For the text-containing cell, return its midpoint in [X, Y] coordinate format. 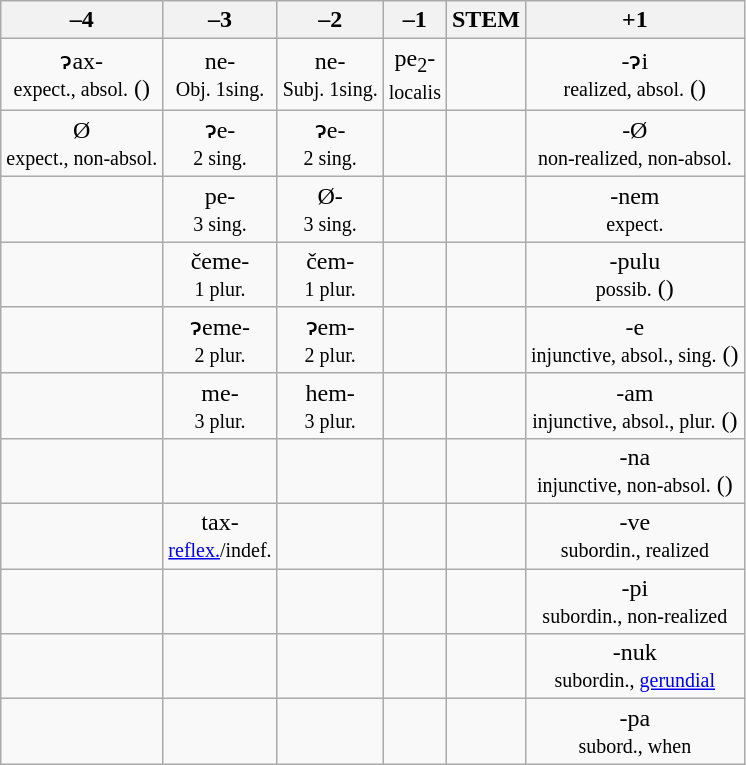
Ø expect., non-absol. [82, 144]
–3 [220, 20]
pe2- localis [414, 74]
Ø- 3 sing. [330, 210]
-ve subordin., realized [636, 536]
ne- Obj. 1sing. [220, 74]
+1 [636, 20]
-pi subordin., non-realized [636, 602]
-na injunctive, non-absol. () [636, 470]
-e injunctive, absol., sing. () [636, 340]
–2 [330, 20]
-nem expect. [636, 210]
-pa subord., when [636, 732]
-ɂi realized, absol. () [636, 74]
ɂem- 2 plur. [330, 340]
ɂax- expect., absol. () [82, 74]
hem- 3 plur. [330, 406]
ne- Subj. 1sing. [330, 74]
-nuk subordin., gerundial [636, 666]
me- 3 plur. [220, 406]
STEM [486, 20]
–1 [414, 20]
-am injunctive, absol., plur. () [636, 406]
čem- 1 plur. [330, 274]
čeme- 1 plur. [220, 274]
ɂeme- 2 plur. [220, 340]
tax- reflex./indef. [220, 536]
pe- 3 sing. [220, 210]
–4 [82, 20]
-Ø non-realized, non-absol. [636, 144]
-pulu possib. () [636, 274]
